Locate the cell with the specified text and output its (x, y) center coordinate. 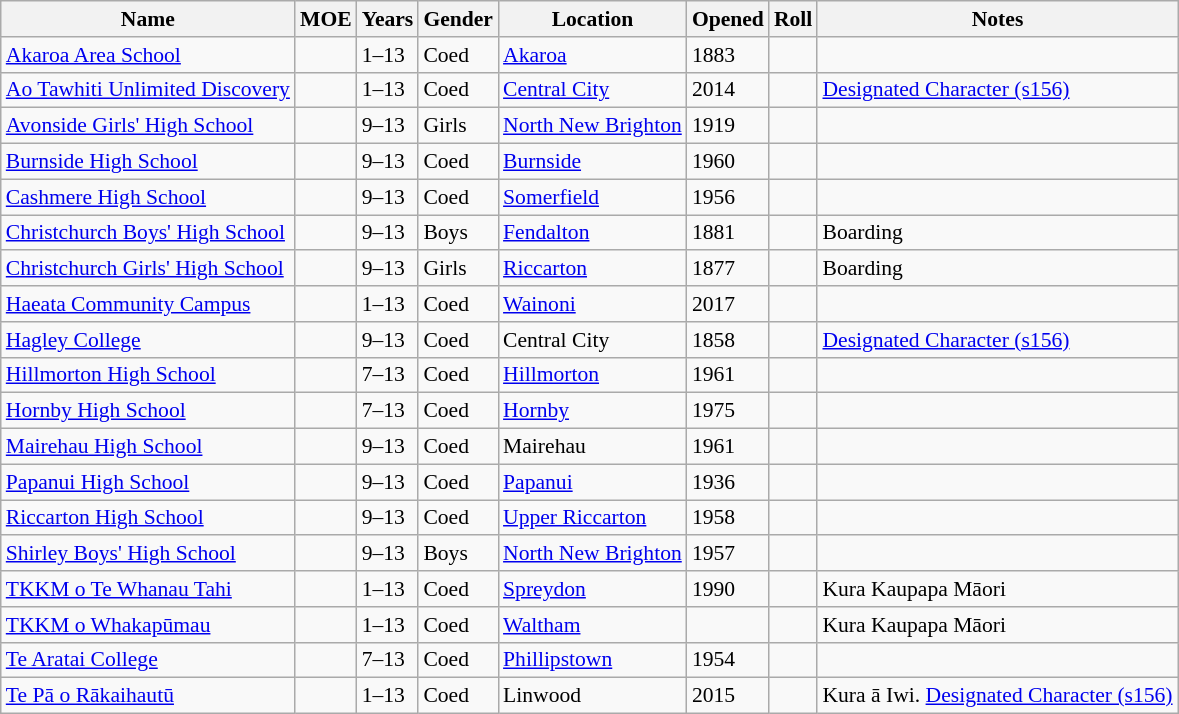
Akaroa Area School (148, 55)
Hornby High School (148, 411)
Papanui (592, 482)
Burnside (592, 162)
1954 (728, 660)
Hagley College (148, 340)
Mairehau High School (148, 447)
Waltham (592, 625)
Kura ā Iwi. Designated Character (s156) (997, 696)
Hillmorton High School (148, 375)
Opened (728, 19)
Te Pā o Rākaihautū (148, 696)
Years (388, 19)
1960 (728, 162)
1936 (728, 482)
Cashmere High School (148, 197)
Akaroa (592, 55)
Te Aratai College (148, 660)
Phillipstown (592, 660)
TKKM o Te Whanau Tahi (148, 589)
Haeata Community Campus (148, 304)
1858 (728, 340)
1957 (728, 554)
Hillmorton (592, 375)
Mairehau (592, 447)
1919 (728, 126)
Gender (458, 19)
1958 (728, 518)
Burnside High School (148, 162)
MOE (326, 19)
Location (592, 19)
1881 (728, 233)
Hornby (592, 411)
Spreydon (592, 589)
Christchurch Girls' High School (148, 269)
Ao Tawhiti Unlimited Discovery (148, 90)
TKKM o Whakapūmau (148, 625)
Christchurch Boys' High School (148, 233)
Roll (794, 19)
2015 (728, 696)
Riccarton High School (148, 518)
Papanui High School (148, 482)
Fendalton (592, 233)
Wainoni (592, 304)
Riccarton (592, 269)
2014 (728, 90)
1883 (728, 55)
Shirley Boys' High School (148, 554)
2017 (728, 304)
1975 (728, 411)
1990 (728, 589)
1956 (728, 197)
Name (148, 19)
Avonside Girls' High School (148, 126)
Upper Riccarton (592, 518)
Somerfield (592, 197)
Notes (997, 19)
Linwood (592, 696)
1877 (728, 269)
